Identify which cell holds the provided text, then report its [x, y] central coordinate. 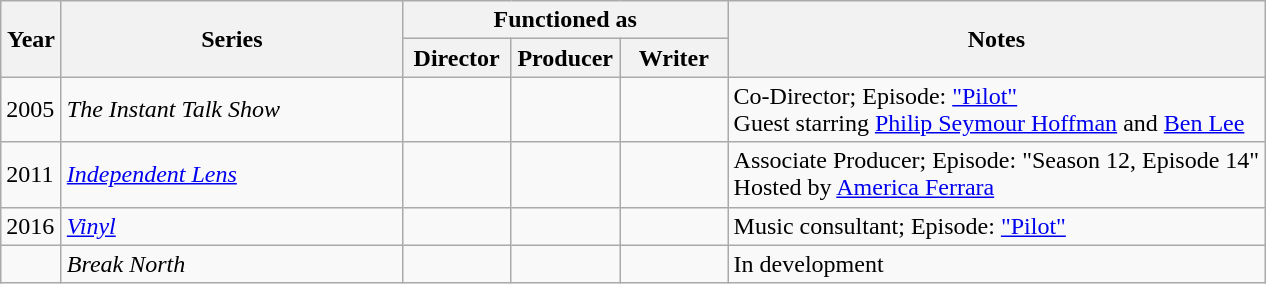
Director [456, 58]
Music consultant; Episode: "Pilot" [996, 226]
In development [996, 264]
The Instant Talk Show [232, 110]
Independent Lens [232, 174]
Vinyl [232, 226]
2011 [32, 174]
Functioned as [565, 20]
Producer [566, 58]
Year [32, 39]
Series [232, 39]
Break North [232, 264]
Co-Director; Episode: "Pilot"Guest starring Philip Seymour Hoffman and Ben Lee [996, 110]
Writer [674, 58]
Notes [996, 39]
2005 [32, 110]
Associate Producer; Episode: "Season 12, Episode 14"Hosted by America Ferrara [996, 174]
2016 [32, 226]
